Detect which cell encompasses the target text, then output its [X, Y] center coordinate. 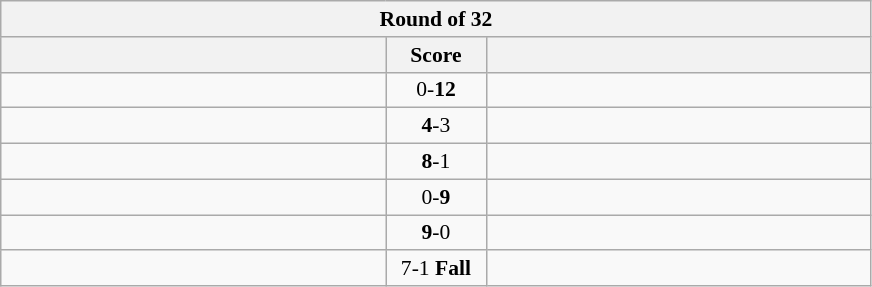
0-12 [436, 90]
8-1 [436, 162]
Score [436, 55]
Round of 32 [436, 19]
9-0 [436, 233]
7-1 Fall [436, 269]
4-3 [436, 126]
0-9 [436, 197]
